Determine the (X, Y) coordinate at the center of the cell enclosing the given text.  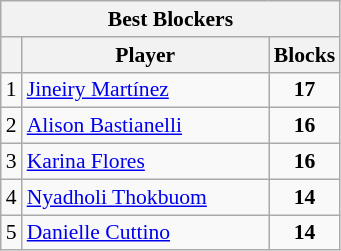
1 (12, 90)
Jineiry Martínez (146, 90)
Blocks (304, 55)
Danielle Cuttino (146, 233)
5 (12, 233)
Player (146, 55)
Best Blockers (170, 19)
3 (12, 162)
Alison Bastianelli (146, 126)
2 (12, 126)
Karina Flores (146, 162)
17 (304, 90)
4 (12, 197)
Nyadholi Thokbuom (146, 197)
